From the cell containing the given text, extract its center point as (x, y) coordinate. 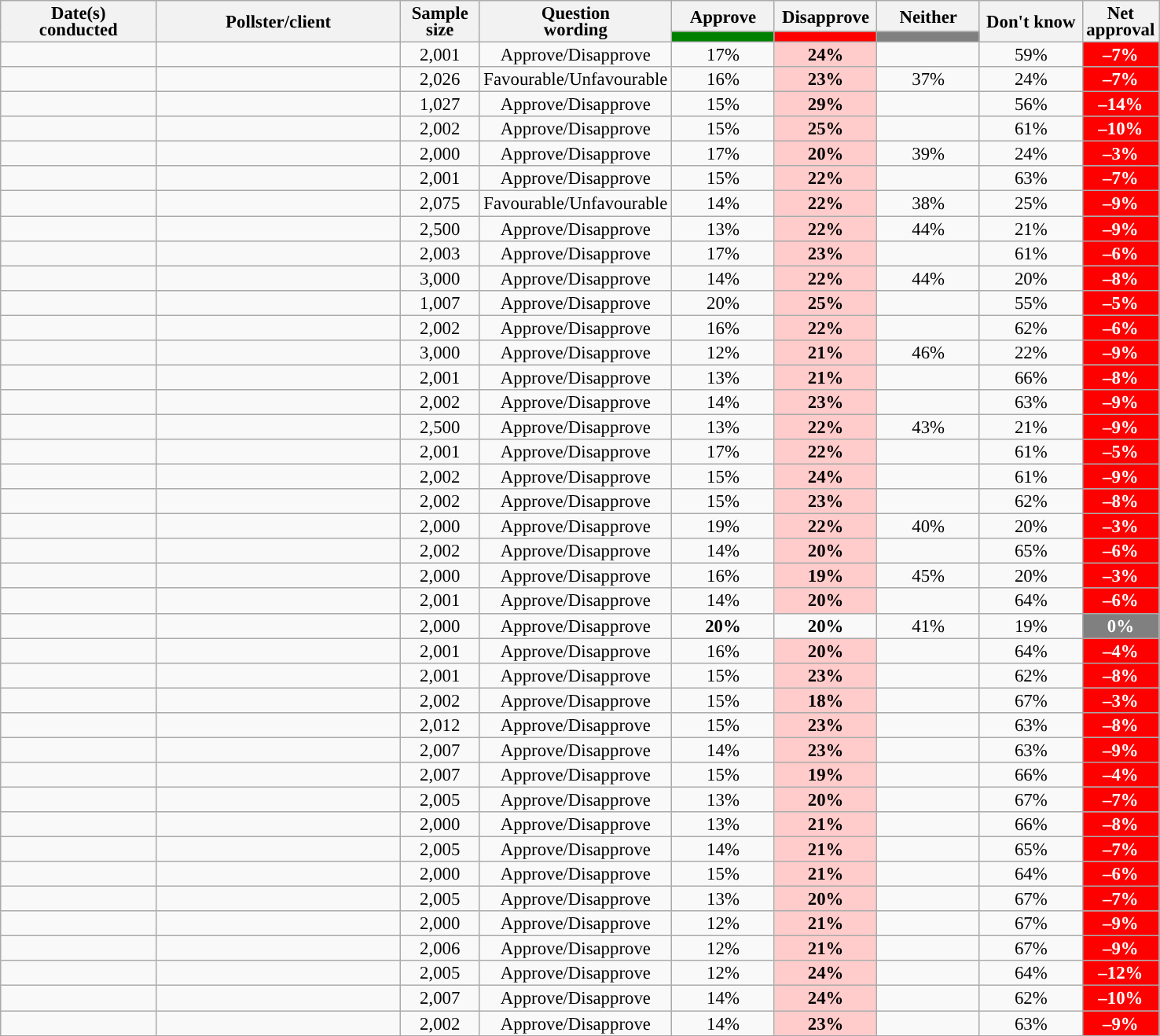
43% (929, 427)
–12% (1121, 973)
1,027 (440, 105)
Sample size (440, 22)
Net approval (1121, 22)
2,075 (440, 204)
–14% (1121, 105)
46% (929, 353)
Questionwording (575, 22)
0% (1121, 626)
Don't know (1031, 22)
55% (1031, 303)
Disapprove (825, 16)
45% (929, 576)
39% (929, 154)
56% (1031, 105)
40% (929, 527)
38% (929, 204)
Approve (723, 16)
29% (825, 105)
2,026 (440, 79)
Pollster/client (278, 22)
2,003 (440, 253)
2,012 (440, 726)
18% (825, 700)
1,007 (440, 303)
Date(s)conducted (79, 22)
2,006 (440, 949)
Neither (929, 16)
37% (929, 79)
41% (929, 626)
59% (1031, 55)
